Identify which cell holds the provided text, then report its (X, Y) central coordinate. 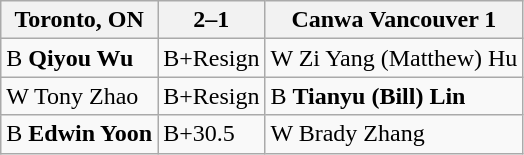
B Edwin Yoon (80, 134)
W Tony Zhao (80, 96)
W Zi Yang (Matthew) Hu (394, 58)
Canwa Vancouver 1 (394, 20)
2–1 (212, 20)
B Qiyou Wu (80, 58)
Toronto, ON (80, 20)
B Tianyu (Bill) Lin (394, 96)
B+30.5 (212, 134)
W Brady Zhang (394, 134)
